Output the (x, y) coordinate of the center of the cell containing the given text.  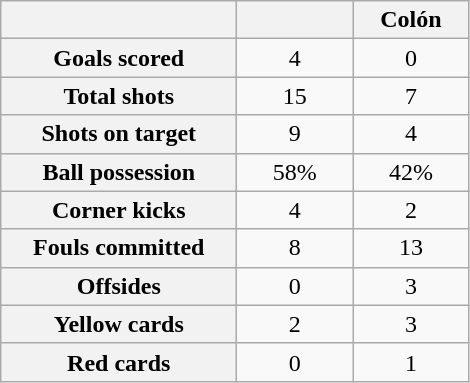
Goals scored (119, 58)
7 (411, 96)
15 (295, 96)
42% (411, 172)
Total shots (119, 96)
Fouls committed (119, 248)
Yellow cards (119, 324)
Red cards (119, 362)
58% (295, 172)
Ball possession (119, 172)
Colón (411, 20)
9 (295, 134)
1 (411, 362)
Shots on target (119, 134)
13 (411, 248)
Corner kicks (119, 210)
Offsides (119, 286)
8 (295, 248)
